Extract the [x, y] coordinate from the center of the cell holding the provided text.  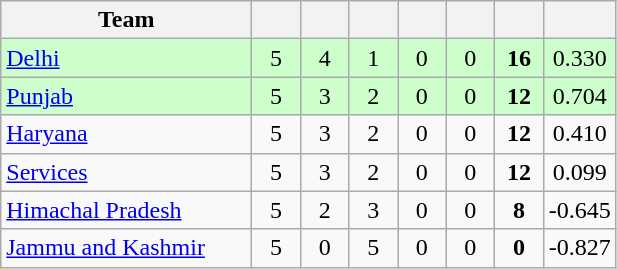
0.704 [580, 96]
1 [374, 58]
Himachal Pradesh [126, 210]
0.099 [580, 172]
Delhi [126, 58]
16 [520, 58]
0.410 [580, 134]
8 [520, 210]
-0.827 [580, 248]
4 [324, 58]
Jammu and Kashmir [126, 248]
-0.645 [580, 210]
Services [126, 172]
0.330 [580, 58]
Haryana [126, 134]
Team [126, 20]
Punjab [126, 96]
